Scan for the cell matching the given text and deliver its [x, y] coordinate at center. 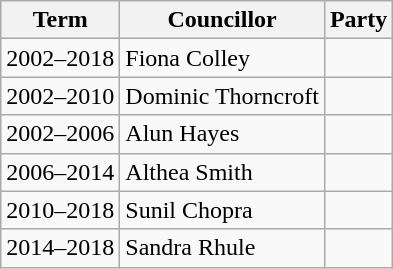
Sandra Rhule [222, 248]
Party [358, 20]
Dominic Thorncroft [222, 96]
Term [60, 20]
2002–2006 [60, 134]
Fiona Colley [222, 58]
2006–2014 [60, 172]
Councillor [222, 20]
Althea Smith [222, 172]
2014–2018 [60, 248]
2002–2018 [60, 58]
2010–2018 [60, 210]
Sunil Chopra [222, 210]
2002–2010 [60, 96]
Alun Hayes [222, 134]
